Output the (x, y) coordinate of the center of the cell containing the given text.  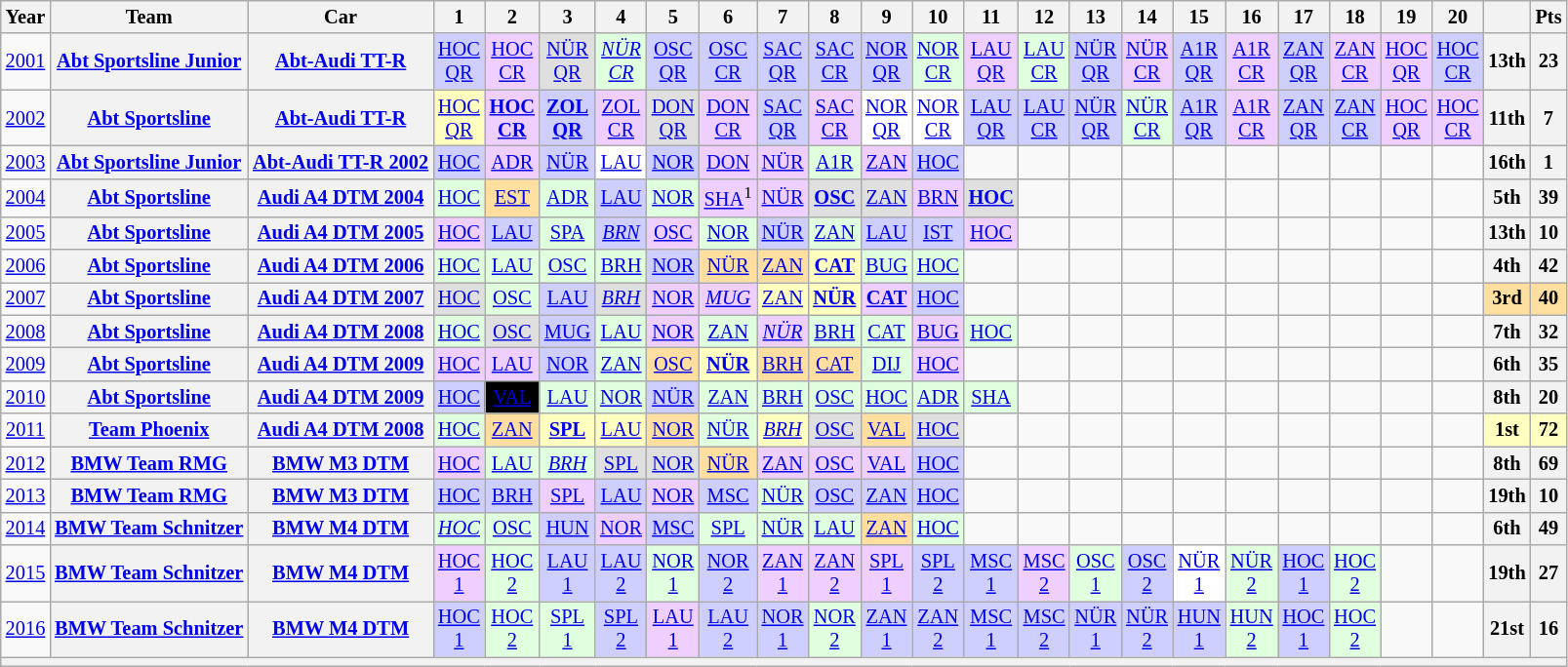
DONQR (673, 118)
A1R (834, 162)
2016 (25, 629)
SHA (991, 397)
2005 (25, 233)
69 (1549, 463)
2001 (25, 61)
40 (1549, 298)
17 (1304, 17)
HUN1 (1199, 629)
23 (1549, 61)
ZOLQR (568, 118)
Car (341, 17)
5th (1507, 197)
HUN2 (1252, 629)
2006 (25, 266)
2002 (25, 118)
2010 (25, 397)
27 (1549, 572)
OSCQR (673, 61)
49 (1549, 529)
Abt-Audi TT-R 2002 (341, 162)
13 (1095, 17)
OSC2 (1147, 572)
16th (1507, 162)
15 (1199, 17)
OSCCR (728, 61)
21st (1507, 629)
42 (1549, 266)
OSC1 (1095, 572)
39 (1549, 197)
Team Phoenix (148, 430)
Year (25, 17)
4 (621, 17)
32 (1549, 332)
2003 (25, 162)
EST (512, 197)
6 (728, 17)
8 (834, 17)
2004 (25, 197)
11 (991, 17)
Team (148, 17)
3rd (1507, 298)
2015 (25, 572)
DONCR (728, 118)
19 (1407, 17)
2013 (25, 495)
12 (1044, 17)
5 (673, 17)
SHA1 (728, 197)
Audi A4 DTM 2007 (341, 298)
SPA (568, 233)
11th (1507, 118)
2011 (25, 430)
Pts (1549, 17)
72 (1549, 430)
4th (1507, 266)
Audi A4 DTM 2006 (341, 266)
HUN (568, 529)
3 (568, 17)
2 (512, 17)
18 (1354, 17)
1st (1507, 430)
Audi A4 DTM 2005 (341, 233)
DON (728, 162)
2014 (25, 529)
ZOLCR (621, 118)
2008 (25, 332)
9 (886, 17)
2009 (25, 365)
IST (939, 233)
2012 (25, 463)
35 (1549, 365)
Audi A4 DTM 2004 (341, 197)
DIJ (886, 365)
14 (1147, 17)
7th (1507, 332)
2007 (25, 298)
